Determine the (X, Y) coordinate at the center of the cell enclosing the given text.  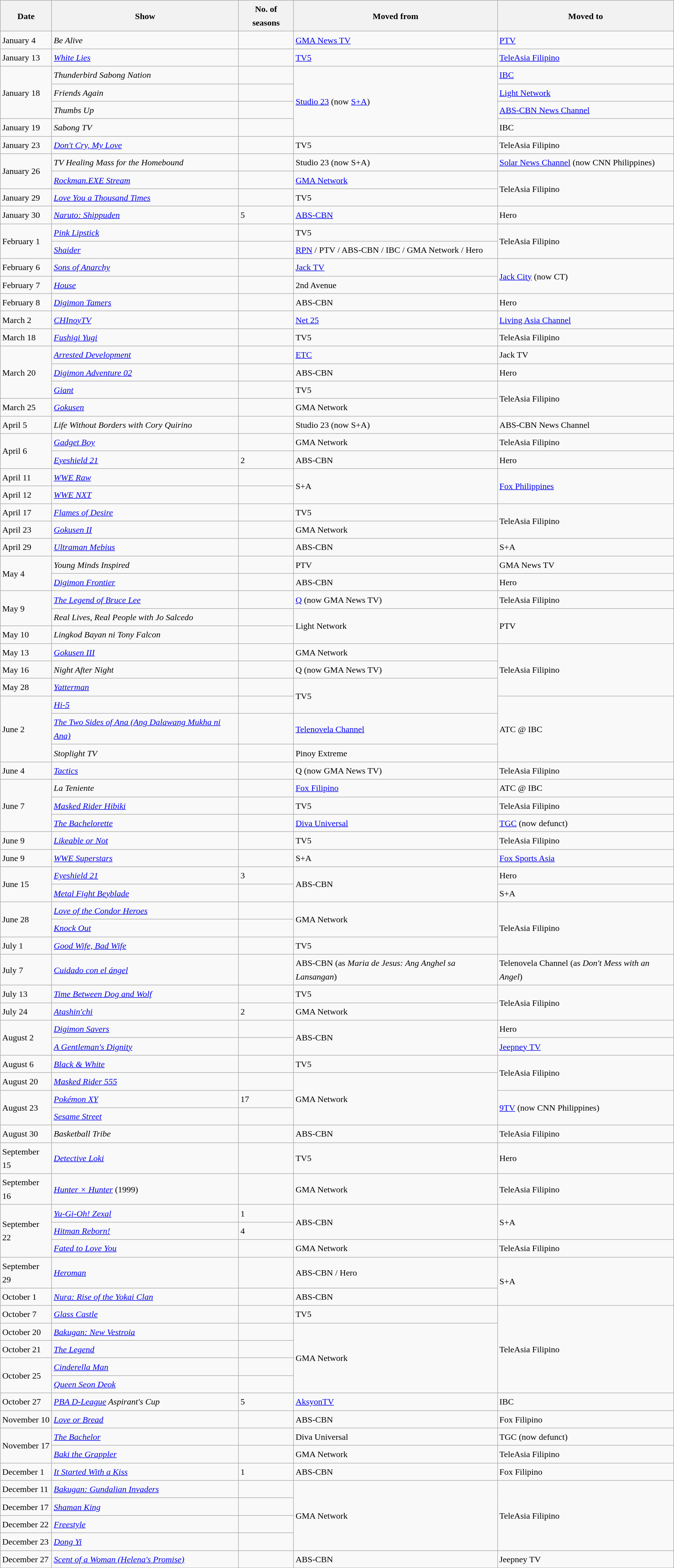
January 18 (26, 93)
June 15 (26, 884)
Digimon Savers (145, 1029)
November 17 (26, 1446)
Life Without Borders with Cory Quirino (145, 425)
Masked Rider 555 (145, 1081)
April 23 (26, 530)
Don't Cry, My Love (145, 145)
Young Minds Inspired (145, 565)
January 29 (26, 197)
August 23 (26, 1108)
White Lies (145, 58)
2nd Avenue (395, 285)
August 6 (26, 1064)
9TV (now CNN Philippines) (586, 1108)
April 11 (26, 478)
A Gentleman's Dignity (145, 1047)
It Started With a Kiss (145, 1471)
January 30 (26, 215)
La Teniente (145, 788)
Telenovela Channel (as Don't Mess with an Angel) (586, 970)
Pinoy Extreme (395, 753)
Solar News Channel (now CNN Philippines) (586, 163)
Digimon Adventure 02 (145, 372)
Date (26, 16)
The Bachelorette (145, 823)
Rockman.EXE Stream (145, 180)
Hi-5 (145, 704)
RPN / PTV / ABS-CBN / IBC / GMA Network / Hero (395, 250)
The Legend (145, 1349)
Fated to Love You (145, 1248)
September 29 (26, 1272)
Queen Seon Deok (145, 1384)
September 15 (26, 1158)
Shaider (145, 250)
May 4 (26, 573)
Tactics (145, 771)
Friends Again (145, 92)
Moved from (395, 16)
September 22 (26, 1231)
Good Wife, Bad Wife (145, 946)
December 22 (26, 1524)
Sesame Street (145, 1116)
Cinderella Man (145, 1367)
WWE Raw (145, 478)
Living Asia Channel (586, 320)
17 (266, 1099)
June 4 (26, 771)
Likeable or Not (145, 841)
December 27 (26, 1559)
April 12 (26, 495)
May 16 (26, 670)
February 7 (26, 285)
Sons of Anarchy (145, 267)
Real Lives, Real People with Jo Salcedo (145, 617)
December 23 (26, 1541)
Nura: Rise of the Yokai Clan (145, 1297)
June 2 (26, 729)
Hitman Reborn! (145, 1231)
October 21 (26, 1349)
December 11 (26, 1489)
Fox Philippines (586, 486)
WWE NXT (145, 495)
Gadget Boy (145, 442)
Moved to (586, 16)
Glass Castle (145, 1314)
Baki the Grappler (145, 1454)
May 13 (26, 652)
June 7 (26, 806)
AksyonTV (395, 1402)
September 16 (26, 1189)
Pokémon XY (145, 1099)
Ultraman Mebius (145, 547)
Atashin'chi (145, 1011)
CHInoyTV (145, 320)
May 9 (26, 609)
Gokusen II (145, 530)
ABS-CBN / Hero (395, 1272)
Gokusen (145, 408)
October 20 (26, 1332)
March 25 (26, 408)
Time Between Dog and Wolf (145, 994)
Thunderbird Sabong Nation (145, 75)
Love or Bread (145, 1419)
July 7 (26, 970)
Cuidado con el ángel (145, 970)
Basketball Tribe (145, 1134)
Heroman (145, 1272)
Digimon Frontier (145, 582)
No. of seasons (266, 16)
October 27 (26, 1402)
Yatterman (145, 687)
Masked Rider Hibiki (145, 805)
October 25 (26, 1376)
August 2 (26, 1038)
February 1 (26, 241)
Digimon Tamers (145, 303)
March 2 (26, 320)
3 (266, 876)
April 17 (26, 512)
Show (145, 16)
Detective Loki (145, 1158)
WWE Superstars (145, 858)
Arrested Development (145, 355)
February 6 (26, 267)
Black & White (145, 1064)
The Two Sides of Ana (Ang Dalawang Mukha ni Ana) (145, 729)
January 19 (26, 127)
Telenovela Channel (395, 729)
April 5 (26, 425)
Pink Lipstick (145, 233)
Net 25 (395, 320)
Thumbs Up (145, 110)
August 20 (26, 1081)
Freestyle (145, 1524)
July 1 (26, 946)
January 4 (26, 40)
Stoplight TV (145, 753)
August 30 (26, 1134)
July 13 (26, 994)
Giant (145, 390)
Sabong TV (145, 127)
Jack City (now CT) (586, 276)
April 6 (26, 451)
Hunter × Hunter (1999) (145, 1189)
Lingkod Bayan ni Tony Falcon (145, 635)
Metal Fight Beyblade (145, 893)
January 26 (26, 171)
The Legend of Bruce Lee (145, 600)
PBA D-League Aspirant's Cup (145, 1402)
4 (266, 1231)
House (145, 285)
The Bachelor (145, 1437)
Love You a Thousand Times (145, 197)
TV Healing Mass for the Homebound (145, 163)
January 13 (26, 58)
Bakugan: Gundalian Invaders (145, 1489)
March 18 (26, 337)
Shaman King (145, 1507)
February 8 (26, 303)
April 29 (26, 547)
Night After Night (145, 670)
March 20 (26, 372)
Naruto: Shippuden (145, 215)
December 1 (26, 1471)
July 24 (26, 1011)
Love of the Condor Heroes (145, 910)
June 28 (26, 919)
Fushigi Yugi (145, 337)
Scent of a Woman (Helena's Promise) (145, 1559)
November 10 (26, 1419)
October 7 (26, 1314)
Yu-Gi-Oh! Zexal (145, 1214)
Be Alive (145, 40)
Bakugan: New Vestroia (145, 1332)
Dong Yi (145, 1541)
ABS-CBN (as Maria de Jesus: Ang Anghel sa Lansangan) (395, 970)
Gokusen III (145, 652)
May 10 (26, 635)
October 1 (26, 1297)
December 17 (26, 1507)
ETC (395, 355)
January 23 (26, 145)
May 28 (26, 687)
Fox Sports Asia (586, 858)
Flames of Desire (145, 512)
Knock Out (145, 928)
